Return [X, Y] of the center of cell containing provided text 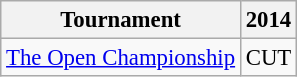
Tournament [121, 20]
CUT [268, 58]
The Open Championship [121, 58]
2014 [268, 20]
